Return (X, Y) of the center of cell containing provided text 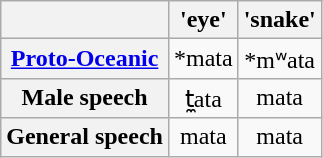
'eye' (203, 20)
*mata (203, 59)
Proto-Oceanic (85, 59)
*mʷata (280, 59)
General speech (85, 137)
'snake' (280, 20)
t̼ata (203, 98)
Male speech (85, 98)
